From the cell containing the given text, extract its center point as (x, y) coordinate. 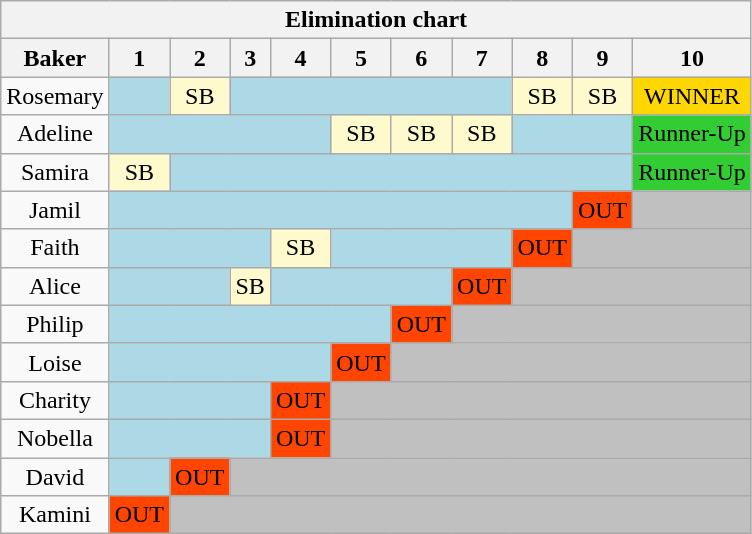
3 (250, 58)
5 (361, 58)
Jamil (55, 210)
WINNER (692, 96)
Samira (55, 172)
1 (139, 58)
Loise (55, 362)
Alice (55, 286)
Baker (55, 58)
Charity (55, 400)
David (55, 477)
Faith (55, 248)
10 (692, 58)
4 (300, 58)
7 (482, 58)
Elimination chart (376, 20)
6 (421, 58)
2 (200, 58)
Kamini (55, 515)
Nobella (55, 438)
9 (602, 58)
Philip (55, 324)
8 (542, 58)
Rosemary (55, 96)
Adeline (55, 134)
